Scan for the cell matching the given text and deliver its [X, Y] coordinate at center. 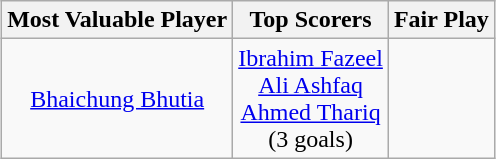
Bhaichung Bhutia [118, 98]
Fair Play [441, 20]
Ibrahim Fazeel Ali Ashfaq Ahmed Thariq(3 goals) [311, 98]
Top Scorers [311, 20]
Most Valuable Player [118, 20]
